Pinpoint the cell where the given text exists, returning its (X, Y) midpoint coordinate. 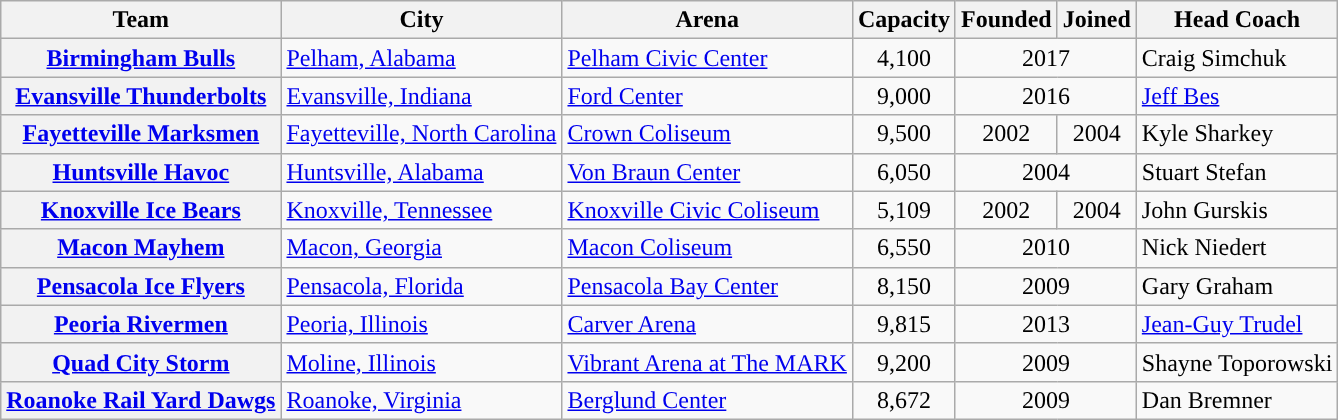
Head Coach (1237, 20)
Pensacola Ice Flyers (141, 286)
Huntsville Havoc (141, 172)
6,550 (904, 248)
Joined (1096, 20)
Founded (1006, 20)
Gary Graham (1237, 286)
Pelham Civic Center (707, 58)
Pensacola, Florida (422, 286)
Peoria, Illinois (422, 324)
Pelham, Alabama (422, 58)
Jean-Guy Trudel (1237, 324)
2013 (1046, 324)
John Gurskis (1237, 210)
Knoxville Ice Bears (141, 210)
Vibrant Arena at The MARK (707, 362)
Roanoke, Virginia (422, 400)
Von Braun Center (707, 172)
6,050 (904, 172)
8,150 (904, 286)
City (422, 20)
Shayne Toporowski (1237, 362)
9,500 (904, 134)
Macon Mayhem (141, 248)
Team (141, 20)
Fayetteville, North Carolina (422, 134)
Crown Coliseum (707, 134)
Nick Niedert (1237, 248)
2016 (1046, 96)
Evansville Thunderbolts (141, 96)
Dan Bremner (1237, 400)
Carver Arena (707, 324)
5,109 (904, 210)
Berglund Center (707, 400)
8,672 (904, 400)
Pensacola Bay Center (707, 286)
Evansville, Indiana (422, 96)
Knoxville Civic Coliseum (707, 210)
9,200 (904, 362)
Huntsville, Alabama (422, 172)
2017 (1046, 58)
Capacity (904, 20)
Birmingham Bulls (141, 58)
Peoria Rivermen (141, 324)
Kyle Sharkey (1237, 134)
Arena (707, 20)
Quad City Storm (141, 362)
Jeff Bes (1237, 96)
2010 (1046, 248)
9,000 (904, 96)
Stuart Stefan (1237, 172)
Craig Simchuk (1237, 58)
Ford Center (707, 96)
4,100 (904, 58)
Moline, Illinois (422, 362)
Macon, Georgia (422, 248)
Macon Coliseum (707, 248)
Roanoke Rail Yard Dawgs (141, 400)
Knoxville, Tennessee (422, 210)
9,815 (904, 324)
Fayetteville Marksmen (141, 134)
